Capture the cell that displays the provided text and extract its (x, y) central coordinate. 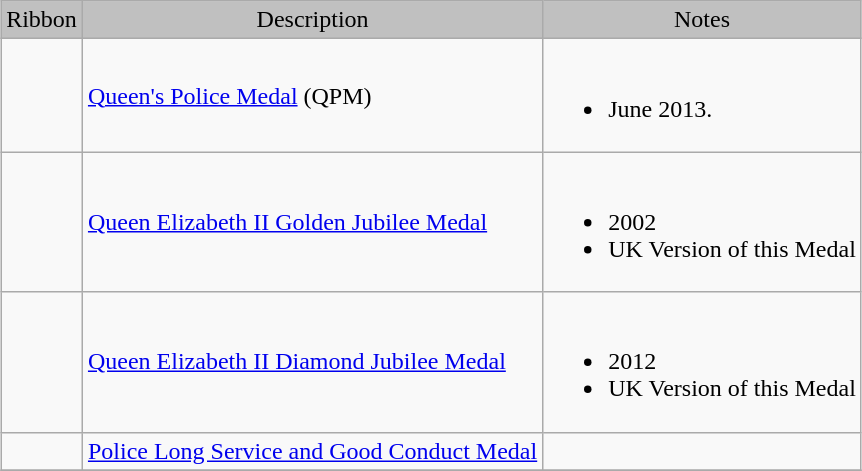
Queen Elizabeth II Golden Jubilee Medal (312, 222)
2002UK Version of this Medal (702, 222)
Description (312, 20)
Notes (702, 20)
Queen Elizabeth II Diamond Jubilee Medal (312, 362)
Police Long Service and Good Conduct Medal (312, 451)
2012UK Version of this Medal (702, 362)
June 2013. (702, 96)
Ribbon (42, 20)
Queen's Police Medal (QPM) (312, 96)
